Identify which cell holds the provided text, then report its (x, y) central coordinate. 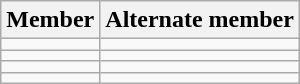
Alternate member (200, 20)
Member (50, 20)
